Capture the cell that displays the provided text and extract its (x, y) central coordinate. 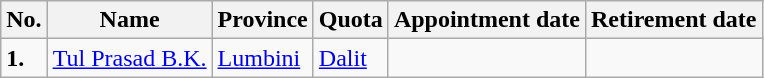
No. (24, 20)
Retirement date (674, 20)
Quota (350, 20)
1. (24, 58)
Appointment date (486, 20)
Tul Prasad B.K. (130, 58)
Name (130, 20)
Dalit (350, 58)
Lumbini (262, 58)
Province (262, 20)
